Scan for the cell matching the given text and deliver its [x, y] coordinate at center. 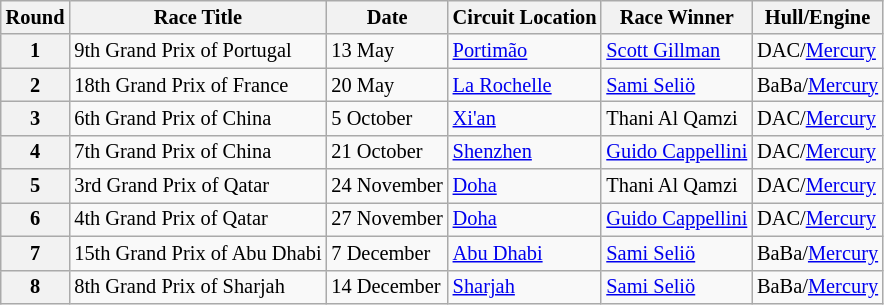
4 [36, 152]
7 December [388, 253]
Shenzhen [525, 152]
Portimão [525, 51]
Race Winner [676, 17]
La Rochelle [525, 85]
5 [36, 186]
15th Grand Prix of Abu Dhabi [198, 253]
7th Grand Prix of China [198, 152]
24 November [388, 186]
Xi'an [525, 118]
Date [388, 17]
8th Grand Prix of Sharjah [198, 287]
Race Title [198, 17]
3rd Grand Prix of Qatar [198, 186]
Hull/Engine [818, 17]
Scott Gillman [676, 51]
8 [36, 287]
7 [36, 253]
14 December [388, 287]
27 November [388, 219]
1 [36, 51]
6 [36, 219]
21 October [388, 152]
20 May [388, 85]
Round [36, 17]
9th Grand Prix of Portugal [198, 51]
Sharjah [525, 287]
Abu Dhabi [525, 253]
2 [36, 85]
5 October [388, 118]
Circuit Location [525, 17]
13 May [388, 51]
18th Grand Prix of France [198, 85]
3 [36, 118]
6th Grand Prix of China [198, 118]
4th Grand Prix of Qatar [198, 219]
